Provide the (x, y) coordinate of the cell's center where the given text is located.  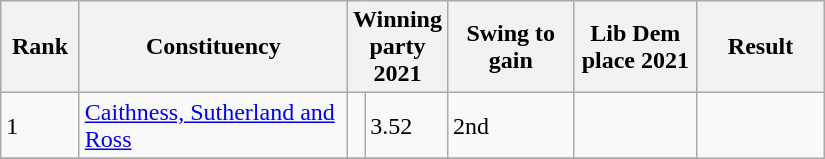
Constituency (213, 47)
1 (40, 126)
2nd (510, 126)
Swing to gain (510, 47)
Result (761, 47)
Lib Dem place 2021 (636, 47)
Rank (40, 47)
Caithness, Sutherland and Ross (213, 126)
3.52 (406, 126)
Winning party 2021 (397, 47)
